Detect which cell encompasses the target text, then output its [x, y] center coordinate. 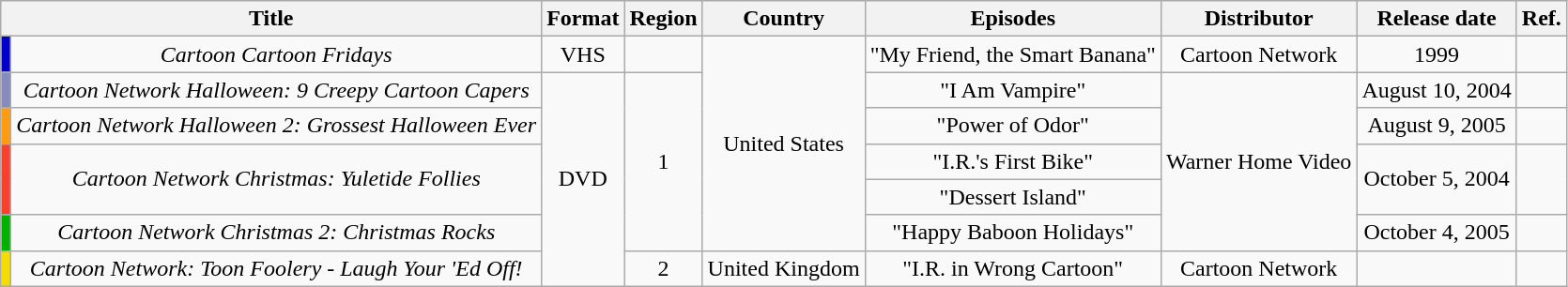
Distributor [1258, 19]
Cartoon Network Christmas: Yuletide Follies [276, 179]
Episodes [1012, 19]
"Dessert Island" [1012, 197]
Ref. [1542, 19]
Cartoon Network: Toon Foolery - Laugh Your 'Ed Off! [276, 268]
Cartoon Network Halloween: 9 Creepy Cartoon Capers [276, 90]
Format [583, 19]
October 4, 2005 [1437, 233]
"Power of Odor" [1012, 126]
"My Friend, the Smart Banana" [1012, 54]
Country [783, 19]
Release date [1437, 19]
VHS [583, 54]
Cartoon Cartoon Fridays [276, 54]
August 9, 2005 [1437, 126]
"I.R.'s First Bike" [1012, 161]
Warner Home Video [1258, 161]
DVD [583, 179]
October 5, 2004 [1437, 179]
"I Am Vampire" [1012, 90]
Cartoon Network Christmas 2: Christmas Rocks [276, 233]
"Happy Baboon Holidays" [1012, 233]
1999 [1437, 54]
Title [271, 19]
August 10, 2004 [1437, 90]
"I.R. in Wrong Cartoon" [1012, 268]
Cartoon Network Halloween 2: Grossest Halloween Ever [276, 126]
2 [663, 268]
United Kingdom [783, 268]
United States [783, 143]
1 [663, 161]
Region [663, 19]
